For the text-containing cell, return its midpoint in [x, y] coordinate format. 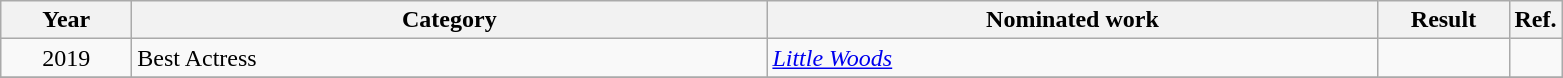
Little Woods [1072, 58]
Result [1444, 20]
Category [450, 20]
2019 [66, 58]
Best Actress [450, 58]
Ref. [1536, 20]
Nominated work [1072, 20]
Year [66, 20]
